Return the [x, y] coordinate for the center point of the cell that contains the specified text.  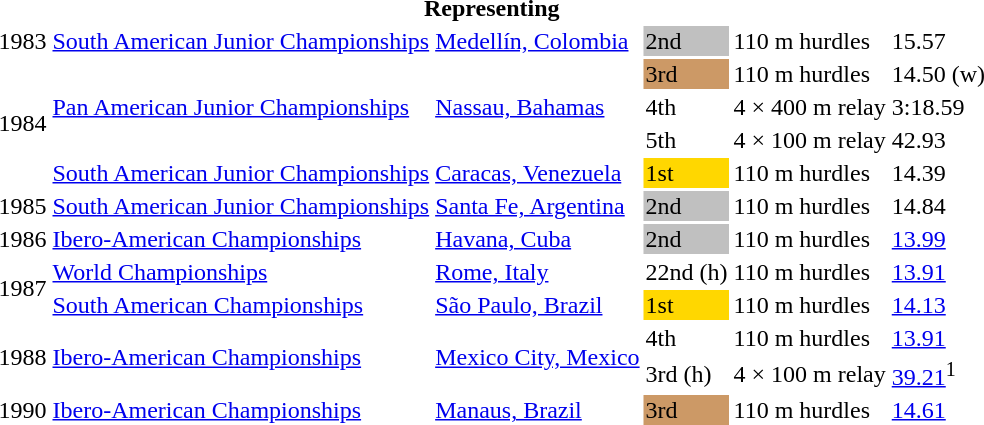
Havana, Cuba [538, 239]
São Paulo, Brazil [538, 305]
South American Championships [241, 305]
Nassau, Bahamas [538, 107]
Mexico City, Mexico [538, 358]
Caracas, Venezuela [538, 173]
Medellín, Colombia [538, 41]
World Championships [241, 272]
22nd (h) [686, 272]
Rome, Italy [538, 272]
4 × 400 m relay [810, 107]
Pan American Junior Championships [241, 107]
3rd (h) [686, 374]
5th [686, 140]
Santa Fe, Argentina [538, 206]
Manaus, Brazil [538, 410]
